Provide the [x, y] coordinate of the cell's center where the given text is located.  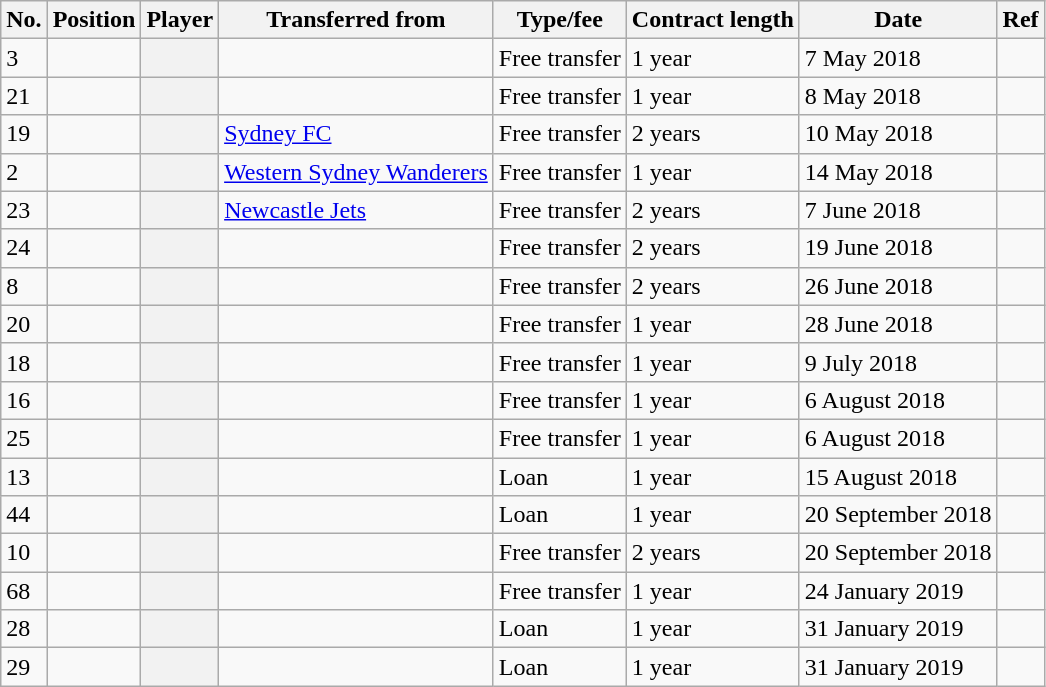
Type/fee [560, 20]
13 [24, 477]
15 August 2018 [898, 477]
7 June 2018 [898, 210]
Newcastle Jets [356, 210]
Sydney FC [356, 134]
3 [24, 58]
25 [24, 438]
44 [24, 515]
Western Sydney Wanderers [356, 172]
21 [24, 96]
2 [24, 172]
No. [24, 20]
Date [898, 20]
Position [94, 20]
Player [180, 20]
19 [24, 134]
20 [24, 324]
8 May 2018 [898, 96]
28 June 2018 [898, 324]
19 June 2018 [898, 248]
8 [24, 286]
29 [24, 667]
10 May 2018 [898, 134]
28 [24, 629]
23 [24, 210]
16 [24, 400]
9 July 2018 [898, 362]
24 [24, 248]
Ref [1020, 20]
7 May 2018 [898, 58]
24 January 2019 [898, 591]
10 [24, 553]
14 May 2018 [898, 172]
Transferred from [356, 20]
Contract length [712, 20]
68 [24, 591]
26 June 2018 [898, 286]
18 [24, 362]
